Extract the (x, y) coordinate from the center of the cell holding the provided text.  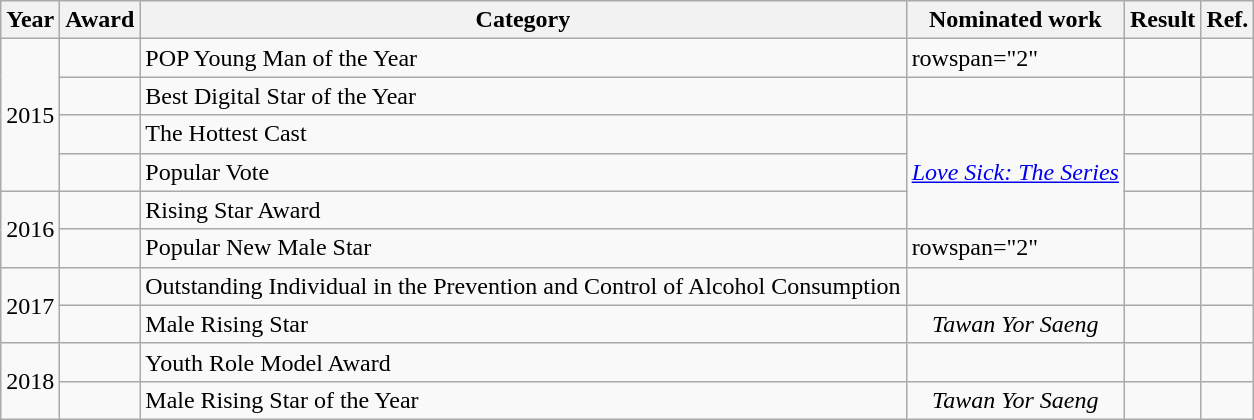
Love Sick: The Series (1015, 172)
Youth Role Model Award (523, 362)
2017 (30, 305)
Male Rising Star (523, 324)
Rising Star Award (523, 210)
Best Digital Star of the Year (523, 96)
Popular Vote (523, 172)
Ref. (1228, 20)
Male Rising Star of the Year (523, 400)
2018 (30, 381)
Outstanding Individual in the Prevention and Control of Alcohol Consumption (523, 286)
Category (523, 20)
2016 (30, 229)
Year (30, 20)
2015 (30, 115)
Award (100, 20)
POP Young Man of the Year (523, 58)
Nominated work (1015, 20)
Popular New Male Star (523, 248)
Result (1162, 20)
The Hottest Cast (523, 134)
